Capture the cell that displays the provided text and extract its (x, y) central coordinate. 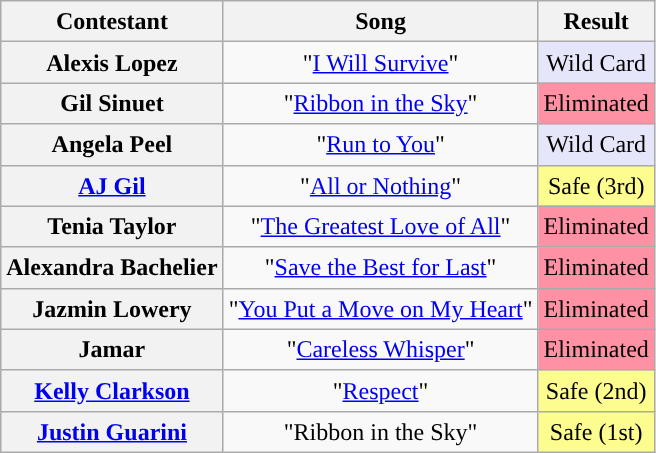
Kelly Clarkson (112, 390)
Safe (3rd) (596, 186)
"Careless Whisper" (380, 350)
"Run to You" (380, 144)
"The Greatest Love of All" (380, 226)
Contestant (112, 22)
Tenia Taylor (112, 226)
Jazmin Lowery (112, 308)
Jamar (112, 350)
"Respect" (380, 390)
Angela Peel (112, 144)
Gil Sinuet (112, 104)
AJ Gil (112, 186)
"All or Nothing" (380, 186)
Song (380, 22)
Alexis Lopez (112, 62)
"You Put a Move on My Heart" (380, 308)
Safe (1st) (596, 432)
Result (596, 22)
Safe (2nd) (596, 390)
Alexandra Bachelier (112, 268)
"I Will Survive" (380, 62)
"Save the Best for Last" (380, 268)
Justin Guarini (112, 432)
